Capture the cell that displays the provided text and extract its (x, y) central coordinate. 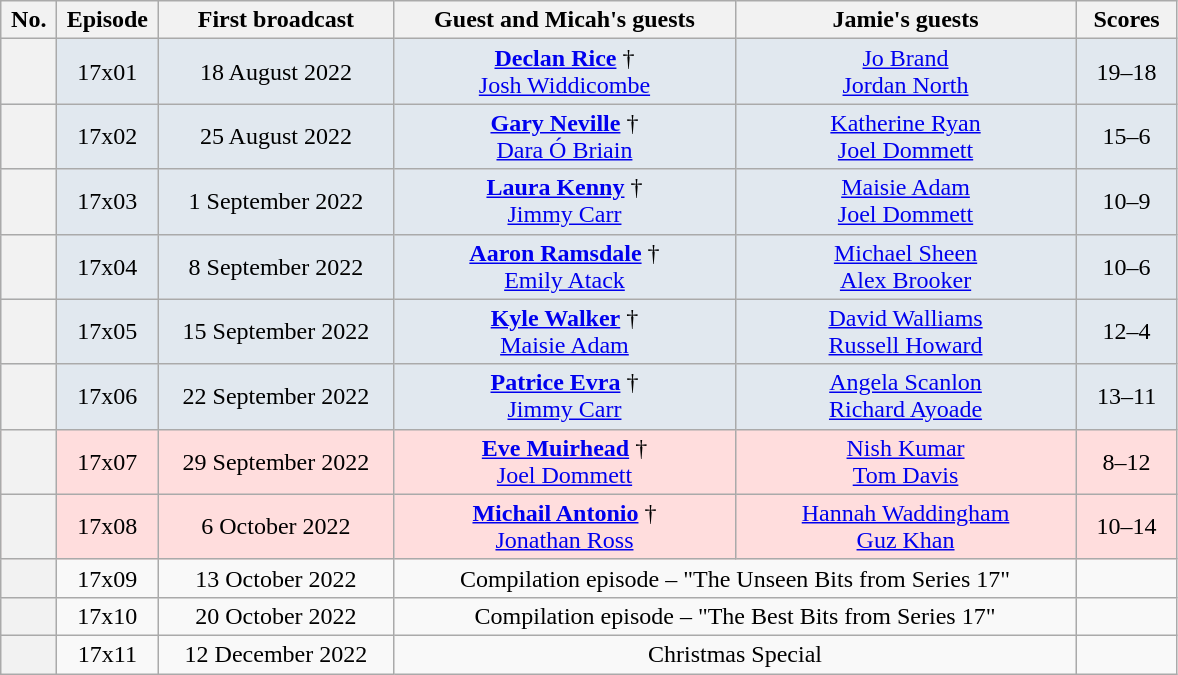
Kyle Walker †Maisie Adam (564, 332)
Hannah WaddinghamGuz Khan (906, 526)
Jo BrandJordan North (906, 72)
First broadcast (276, 20)
10–6 (1126, 266)
19–18 (1126, 72)
17x05 (108, 332)
15 September 2022 (276, 332)
Declan Rice †Josh Widdicombe (564, 72)
15–6 (1126, 136)
22 September 2022 (276, 396)
18 August 2022 (276, 72)
13–11 (1126, 396)
Jamie's guests (906, 20)
Aaron Ramsdale †Emily Atack (564, 266)
Maisie AdamJoel Dommett (906, 202)
10–14 (1126, 526)
20 October 2022 (276, 616)
17x04 (108, 266)
17x10 (108, 616)
13 October 2022 (276, 578)
Eve Muirhead †Joel Dommett (564, 462)
Christmas Special (735, 654)
8 September 2022 (276, 266)
17x11 (108, 654)
17x02 (108, 136)
Patrice Evra †Jimmy Carr (564, 396)
No. (29, 20)
David WalliamsRussell Howard (906, 332)
Michail Antonio †Jonathan Ross (564, 526)
Guest and Micah's guests (564, 20)
Laura Kenny †Jimmy Carr (564, 202)
12 December 2022 (276, 654)
10–9 (1126, 202)
12–4 (1126, 332)
17x08 (108, 526)
25 August 2022 (276, 136)
Compilation episode – "The Unseen Bits from Series 17" (735, 578)
17x01 (108, 72)
Episode (108, 20)
6 October 2022 (276, 526)
Angela ScanlonRichard Ayoade (906, 396)
Scores (1126, 20)
Katherine RyanJoel Dommett (906, 136)
Gary Neville †Dara Ó Briain (564, 136)
Nish KumarTom Davis (906, 462)
17x03 (108, 202)
17x07 (108, 462)
17x06 (108, 396)
17x09 (108, 578)
29 September 2022 (276, 462)
8–12 (1126, 462)
Compilation episode – "The Best Bits from Series 17" (735, 616)
1 September 2022 (276, 202)
Michael SheenAlex Brooker (906, 266)
